Identify which cell holds the provided text, then report its [x, y] central coordinate. 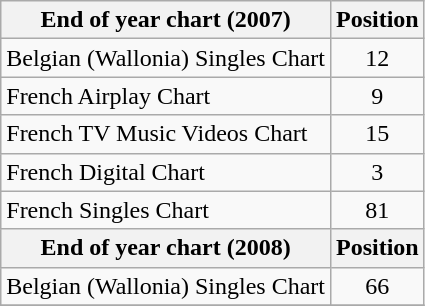
12 [377, 58]
French Digital Chart [166, 172]
3 [377, 172]
French Airplay Chart [166, 96]
End of year chart (2008) [166, 248]
French Singles Chart [166, 210]
9 [377, 96]
66 [377, 286]
81 [377, 210]
French TV Music Videos Chart [166, 134]
15 [377, 134]
End of year chart (2007) [166, 20]
